Detect which cell encompasses the target text, then output its (X, Y) center coordinate. 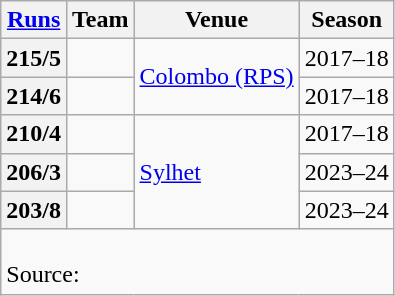
Colombo (RPS) (216, 77)
214/6 (34, 96)
210/4 (34, 134)
215/5 (34, 58)
Runs (34, 20)
206/3 (34, 172)
Season (346, 20)
Venue (216, 20)
Source: (198, 262)
Sylhet (216, 172)
203/8 (34, 210)
Team (100, 20)
